Pinpoint the cell where the given text exists, returning its (X, Y) midpoint coordinate. 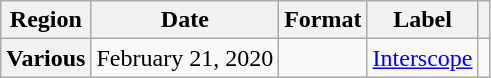
Format (323, 20)
Various (46, 58)
Label (422, 20)
February 21, 2020 (185, 58)
Interscope (422, 58)
Date (185, 20)
Region (46, 20)
